Pinpoint the cell where the given text exists, returning its [X, Y] midpoint coordinate. 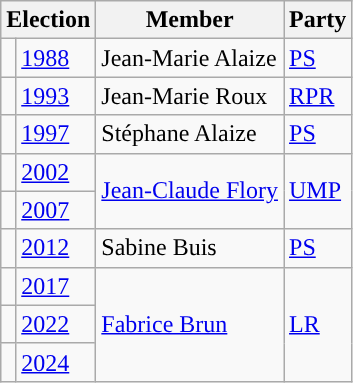
2002 [56, 172]
1993 [56, 96]
RPR [318, 96]
2012 [56, 248]
Party [318, 20]
LR [318, 324]
Stéphane Alaize [190, 134]
Jean-Marie Alaize [190, 58]
Jean-Claude Flory [190, 191]
1997 [56, 134]
UMP [318, 191]
2007 [56, 210]
Member [190, 20]
2017 [56, 286]
Fabrice Brun [190, 324]
1988 [56, 58]
Sabine Buis [190, 248]
Jean-Marie Roux [190, 96]
2024 [56, 362]
Election [48, 20]
2022 [56, 324]
